Determine the [X, Y] coordinate at the center of the cell enclosing the given text.  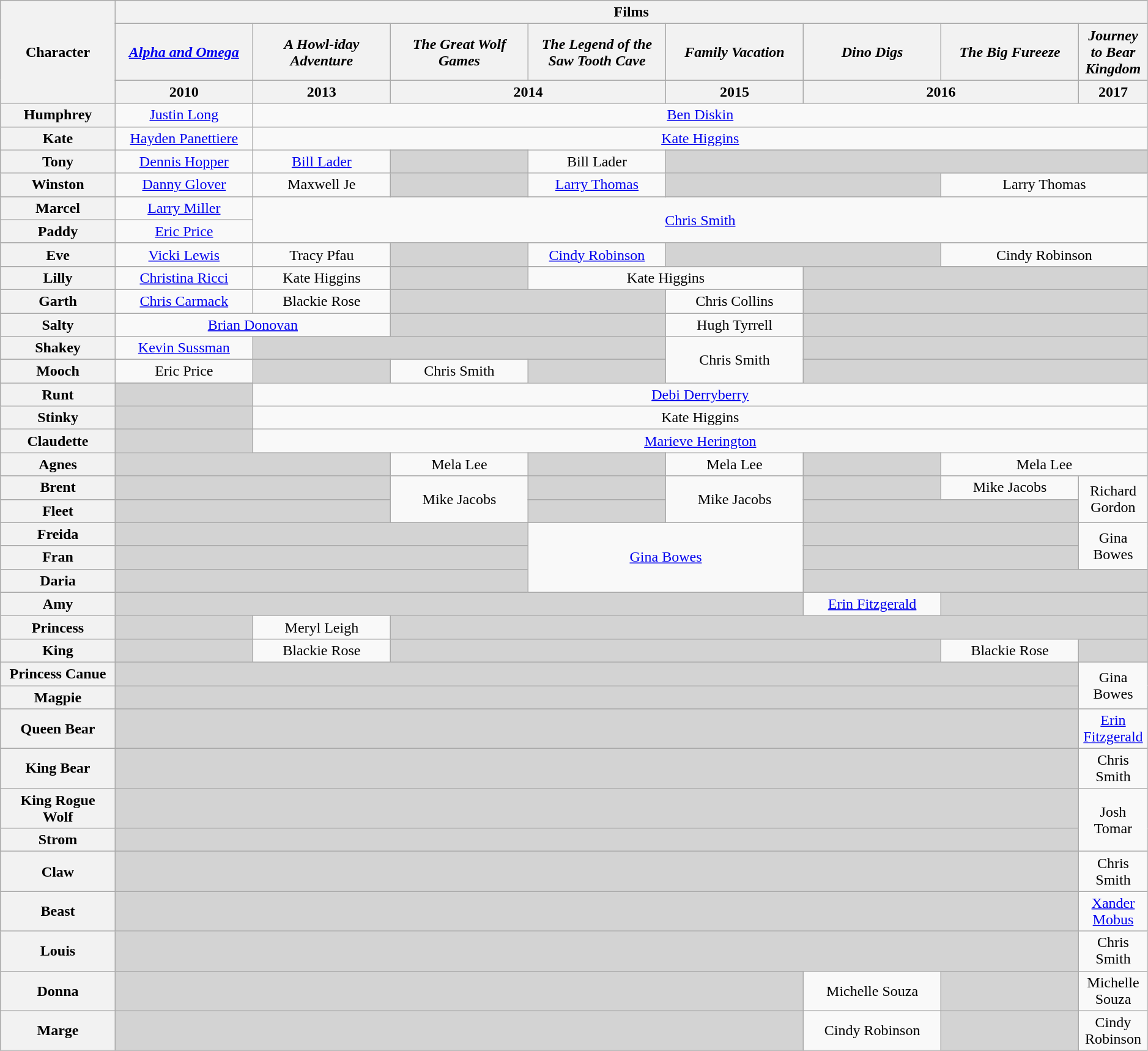
King [58, 650]
Chris Carmack [183, 301]
Tony [58, 162]
Eve [58, 254]
Xander Mobus [1113, 912]
Alpha and Omega [183, 52]
Stinky [58, 418]
Danny Glover [183, 185]
Lilly [58, 278]
Journey to Bear Kingdom [1113, 52]
Character [58, 52]
Magpie [58, 697]
Brian Donovan [253, 325]
Claw [58, 871]
Garth [58, 301]
Justin Long [183, 115]
Strom [58, 840]
Daria [58, 581]
Marcel [58, 208]
2015 [734, 92]
Brent [58, 488]
2013 [322, 92]
Larry Miller [183, 208]
Winston [58, 185]
Shakey [58, 348]
Agnes [58, 464]
Hayden Panettiere [183, 138]
Claudette [58, 441]
Queen Bear [58, 729]
2014 [528, 92]
Freida [58, 534]
Paddy [58, 231]
Fleet [58, 511]
King Rogue Wolf [58, 809]
Princess [58, 627]
Kevin Sussman [183, 348]
Hugh Tyrrell [734, 325]
Vicki Lewis [183, 254]
Dennis Hopper [183, 162]
Mooch [58, 371]
Meryl Leigh [322, 627]
The Big Fureeze [1010, 52]
2017 [1113, 92]
Princess Canue [58, 674]
Marge [58, 1030]
Beast [58, 912]
Tracy Pfau [322, 254]
A Howl-iday Adventure [322, 52]
Runt [58, 395]
Dino Digs [872, 52]
Marieve Herington [700, 441]
Donna [58, 991]
Christina Ricci [183, 278]
Humphrey [58, 115]
Kate [58, 138]
Richard Gordon [1113, 499]
King Bear [58, 768]
Fran [58, 557]
Family Vacation [734, 52]
Films [631, 12]
The Legend of the Saw Tooth Cave [597, 52]
Chris Collins [734, 301]
Josh Tomar [1113, 820]
Ben Diskin [700, 115]
Amy [58, 604]
Salty [58, 325]
2010 [183, 92]
2016 [941, 92]
Debi Derryberry [700, 395]
Louis [58, 951]
The Great Wolf Games [459, 52]
Maxwell Je [322, 185]
